Determine the (x, y) coordinate at the center of the cell enclosing the given text.  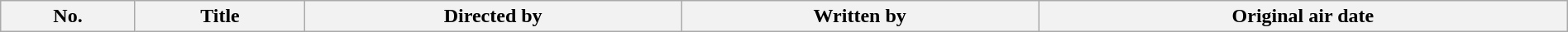
Title (220, 16)
Directed by (493, 16)
Original air date (1303, 16)
No. (68, 16)
Written by (860, 16)
